Detect which cell encompasses the target text, then output its (X, Y) center coordinate. 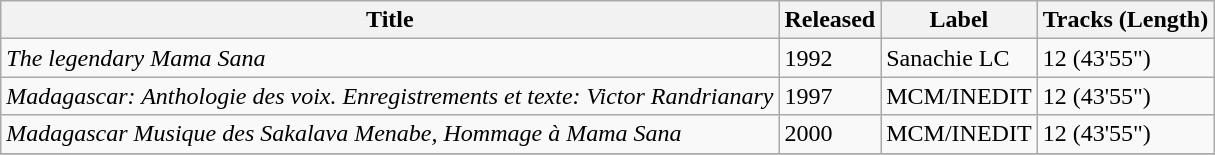
Madagascar Musique des Sakalava Menabe, Hommage à Mama Sana (390, 134)
Title (390, 20)
1997 (830, 96)
Madagascar: Anthologie des voix. Enregistrements et texte: Victor Randrianary (390, 96)
Sanachie LC (959, 58)
1992 (830, 58)
2000 (830, 134)
Label (959, 20)
Released (830, 20)
Tracks (Length) (1126, 20)
The legendary Mama Sana (390, 58)
